Determine the (x, y) coordinate at the center of the cell enclosing the given text.  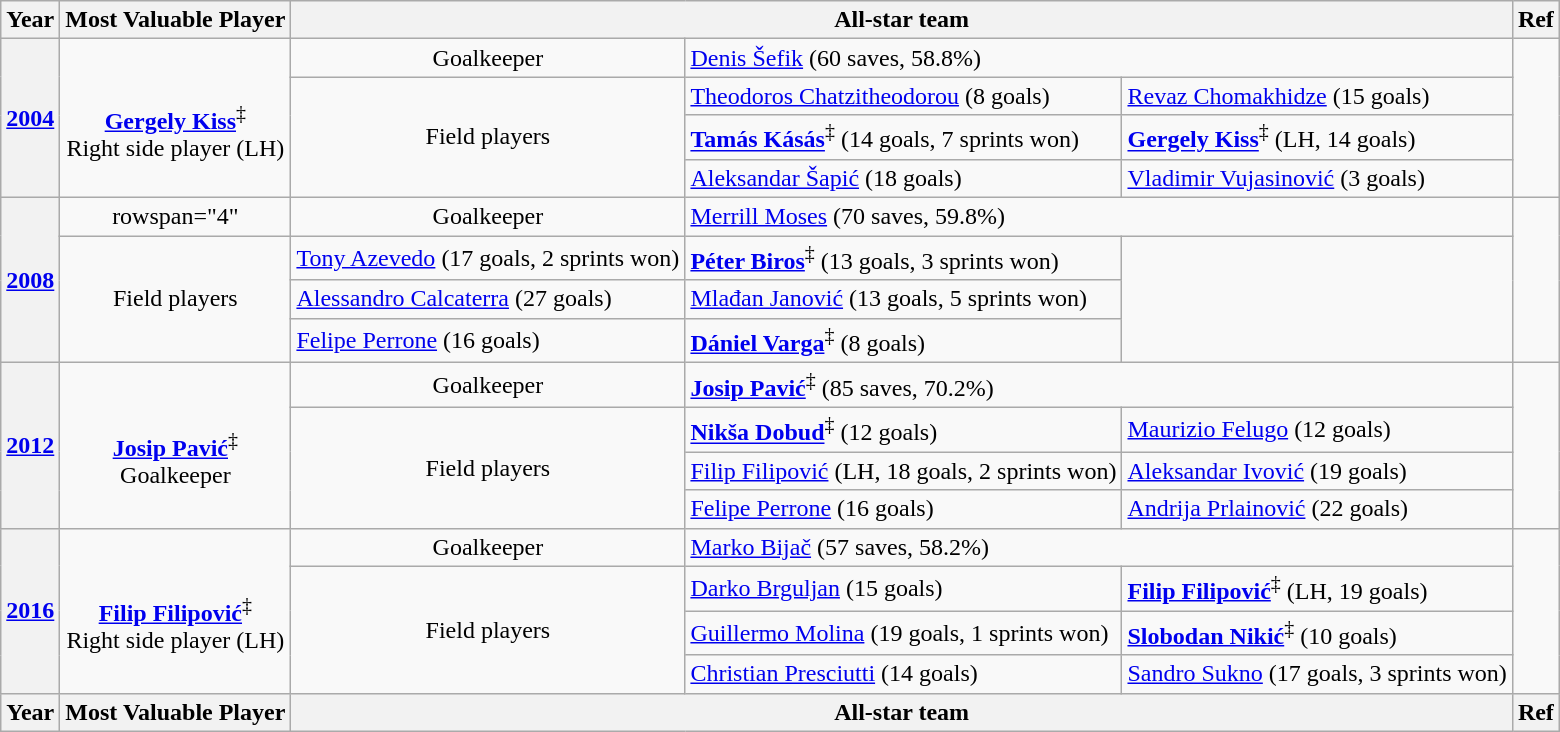
Dániel Varga‡ (8 goals) (904, 340)
Guillermo Molina (19 goals, 1 sprints won) (904, 634)
Maurizio Felugo (12 goals) (1317, 430)
Tony Azevedo (17 goals, 2 sprints won) (488, 258)
Revaz Chomakhidze (15 goals) (1317, 96)
Vladimir Vujasinović (3 goals) (1317, 178)
Filip Filipović‡ (LH, 19 goals) (1317, 588)
Filip Filipović (LH, 18 goals, 2 sprints won) (904, 471)
Christian Presciutti (14 goals) (904, 674)
2004 (30, 118)
Theodoros Chatzitheodorou (8 goals) (904, 96)
Aleksandar Ivović (19 goals) (1317, 471)
Slobodan Nikić‡ (10 goals) (1317, 634)
Denis Šefik (60 saves, 58.8%) (1098, 58)
Josip Pavić‡Goalkeeper (176, 446)
Alessandro Calcaterra (27 goals) (488, 299)
Nikša Dobud‡ (12 goals) (904, 430)
Merrill Moses (70 saves, 59.8%) (1098, 217)
rowspan="4" (176, 217)
Mlađan Janović (13 goals, 5 sprints won) (904, 299)
Sandro Sukno (17 goals, 3 sprints won) (1317, 674)
Marko Bijač (57 saves, 58.2%) (1098, 547)
Filip Filipović‡Right side player (LH) (176, 610)
Péter Biros‡ (13 goals, 3 sprints won) (904, 258)
Aleksandar Šapić (18 goals) (904, 178)
Gergely Kiss‡ (LH, 14 goals) (1317, 138)
Josip Pavić‡ (85 saves, 70.2%) (1098, 386)
Andrija Prlainović (22 goals) (1317, 509)
Darko Brguljan (15 goals) (904, 588)
Tamás Kásás‡ (14 goals, 7 sprints won) (904, 138)
2012 (30, 446)
2008 (30, 280)
2016 (30, 610)
Gergely Kiss‡Right side player (LH) (176, 118)
